Find where the given text appears and provide that cell's center as (X, Y) coordinate. 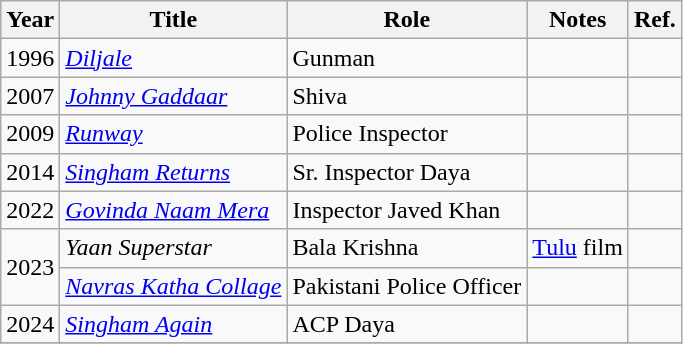
2023 (30, 267)
Sr. Inspector Daya (407, 172)
2007 (30, 96)
2022 (30, 210)
Singham Again (174, 324)
Notes (578, 20)
Govinda Naam Mera (174, 210)
2024 (30, 324)
Ref. (654, 20)
Singham Returns (174, 172)
Police Inspector (407, 134)
Title (174, 20)
Runway (174, 134)
Diljale (174, 58)
Bala Krishna (407, 248)
1996 (30, 58)
Shiva (407, 96)
Yaan Superstar (174, 248)
Gunman (407, 58)
2009 (30, 134)
Pakistani Police Officer (407, 286)
2014 (30, 172)
Year (30, 20)
Tulu film (578, 248)
Inspector Javed Khan (407, 210)
Navras Katha Collage (174, 286)
Johnny Gaddaar (174, 96)
Role (407, 20)
ACP Daya (407, 324)
